Return the [x, y] coordinate for the center point of the cell that contains the specified text.  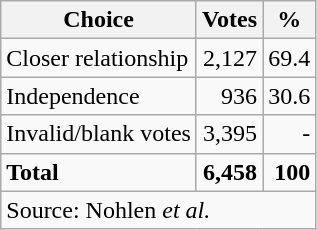
Source: Nohlen et al. [158, 210]
Votes [229, 20]
30.6 [290, 96]
Independence [99, 96]
2,127 [229, 58]
Total [99, 172]
936 [229, 96]
- [290, 134]
6,458 [229, 172]
69.4 [290, 58]
3,395 [229, 134]
% [290, 20]
Closer relationship [99, 58]
Choice [99, 20]
100 [290, 172]
Invalid/blank votes [99, 134]
